Return [X, Y] of the center of cell containing provided text 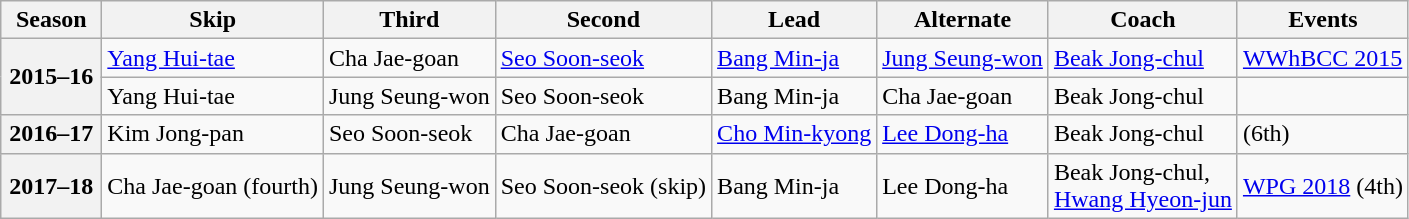
2017–18 [52, 186]
Cha Jae-goan (fourth) [213, 186]
Alternate [963, 20]
WPG 2018 (4th) [1322, 186]
Kim Jong-pan [213, 134]
2016–17 [52, 134]
Beak Jong-chul,Hwang Hyeon-jun [1142, 186]
WWhBCC 2015 [1322, 58]
Cho Min-kyong [794, 134]
Lead [794, 20]
Events [1322, 20]
Second [603, 20]
Season [52, 20]
Skip [213, 20]
Coach [1142, 20]
Seo Soon-seok (skip) [603, 186]
2015–16 [52, 77]
Third [409, 20]
(6th) [1322, 134]
